For the text-containing cell, return its midpoint in (X, Y) coordinate format. 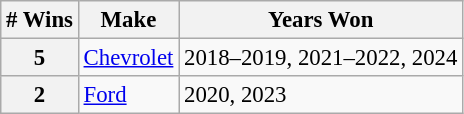
Chevrolet (128, 58)
2018–2019, 2021–2022, 2024 (321, 58)
5 (40, 58)
Make (128, 20)
# Wins (40, 20)
2 (40, 95)
2020, 2023 (321, 95)
Ford (128, 95)
Years Won (321, 20)
